Return (X, Y) of the center of cell containing provided text 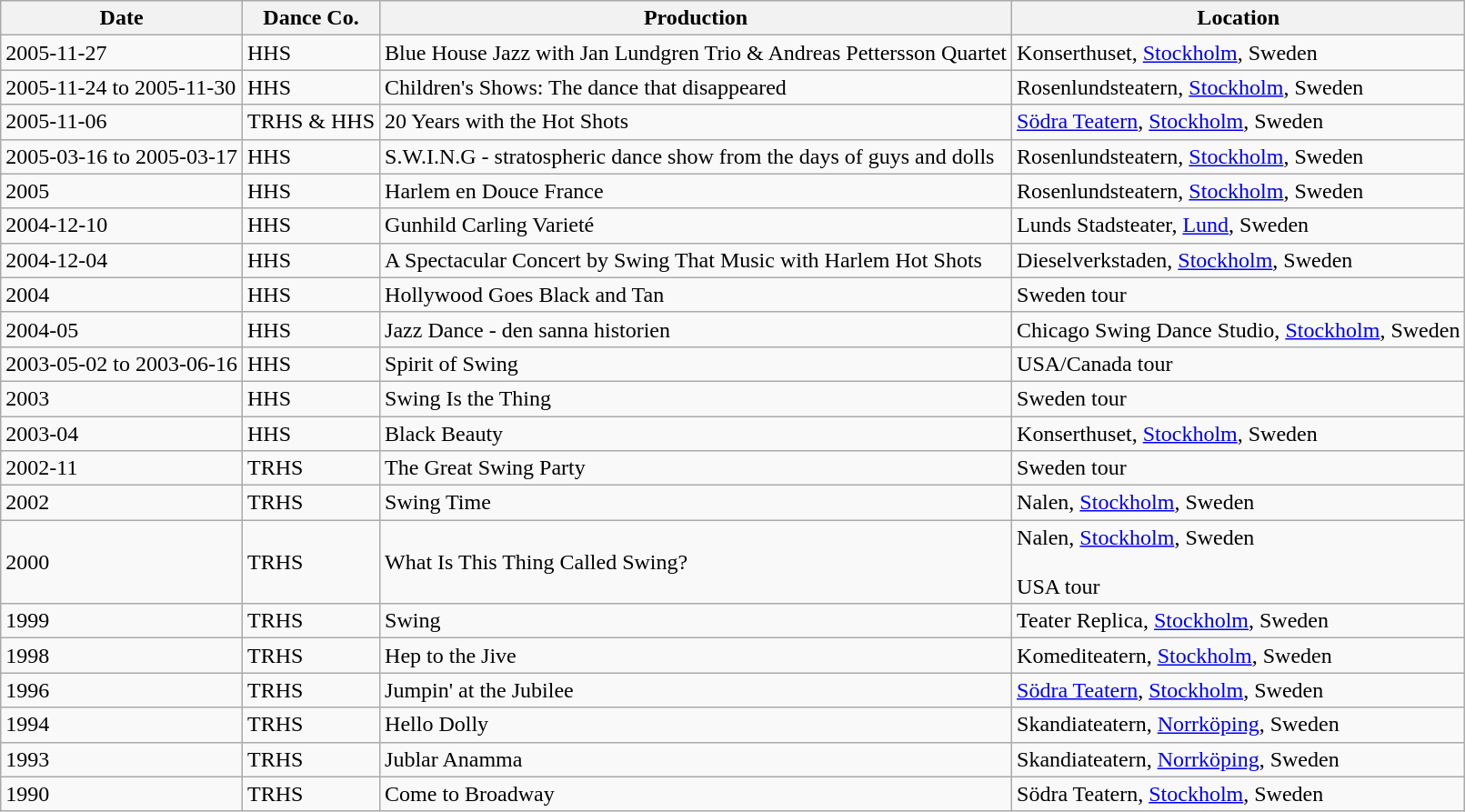
2002 (122, 503)
USA/Canada tour (1239, 364)
Lunds Stadsteater, Lund, Sweden (1239, 226)
2000 (122, 562)
Nalen, Stockholm, Sweden (1239, 503)
Hollywood Goes Black and Tan (697, 295)
1999 (122, 621)
Jublar Anamma (697, 759)
Chicago Swing Dance Studio, Stockholm, Sweden (1239, 329)
2005-11-27 (122, 53)
1990 (122, 794)
Jazz Dance - den sanna historien (697, 329)
Location (1239, 18)
TRHS & HHS (311, 122)
A Spectacular Concert by Swing That Music with Harlem Hot Shots (697, 260)
2002-11 (122, 468)
Teater Replica, Stockholm, Sweden (1239, 621)
Come to Broadway (697, 794)
2005-11-06 (122, 122)
Production (697, 18)
Gunhild Carling Varieté (697, 226)
2003-04 (122, 434)
Dieselverkstaden, Stockholm, Sweden (1239, 260)
Hep to the Jive (697, 656)
S.W.I.N.G - stratospheric dance show from the days of guys and dolls (697, 156)
Swing (697, 621)
2005-03-16 to 2005-03-17 (122, 156)
1994 (122, 725)
Children's Shows: The dance that disappeared (697, 87)
1998 (122, 656)
20 Years with the Hot Shots (697, 122)
Nalen, Stockholm, SwedenUSA tour (1239, 562)
Jumpin' at the Jubilee (697, 690)
Harlem en Douce France (697, 191)
Date (122, 18)
2005-11-24 to 2005-11-30 (122, 87)
Blue House Jazz with Jan Lundgren Trio & Andreas Pettersson Quartet (697, 53)
What Is This Thing Called Swing? (697, 562)
2004 (122, 295)
Black Beauty (697, 434)
2004-12-10 (122, 226)
Dance Co. (311, 18)
2004-05 (122, 329)
Swing Is the Thing (697, 398)
Komediteatern, Stockholm, Sweden (1239, 656)
2005 (122, 191)
Hello Dolly (697, 725)
Swing Time (697, 503)
2004-12-04 (122, 260)
1996 (122, 690)
2003-05-02 to 2003-06-16 (122, 364)
2003 (122, 398)
The Great Swing Party (697, 468)
Spirit of Swing (697, 364)
1993 (122, 759)
